Identify which cell holds the provided text, then report its (X, Y) central coordinate. 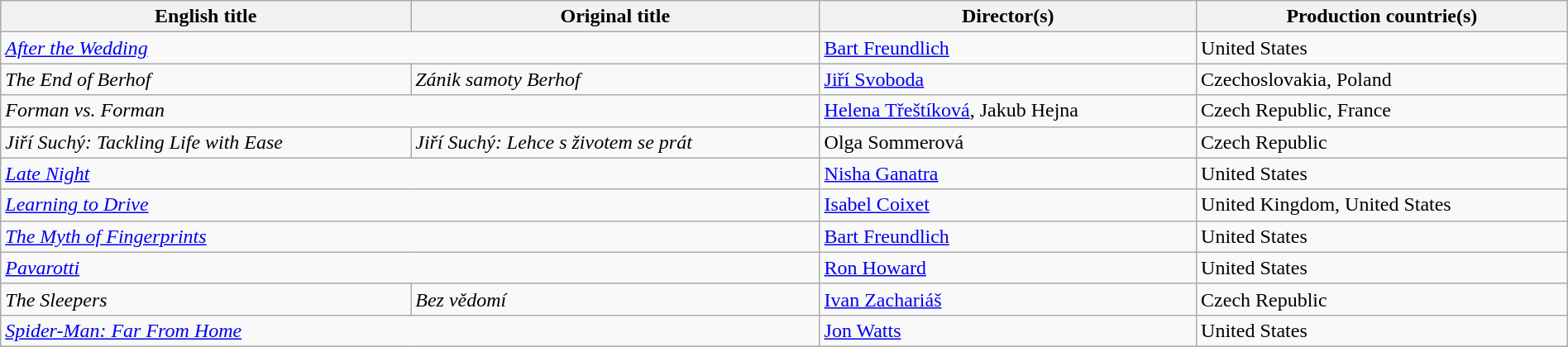
Czech Republic, France (1383, 111)
Isabel Coixet (1008, 205)
Production countrie(s) (1383, 17)
Helena Třeštíková, Jakub Hejna (1008, 111)
Jiří Suchý: Tackling Life with Ease (206, 142)
Jon Watts (1008, 330)
Nisha Ganatra (1008, 173)
Ivan Zachariáš (1008, 299)
Forman vs. Forman (410, 111)
Spider-Man: Far From Home (410, 330)
Jiří Svoboda (1008, 79)
English title (206, 17)
United Kingdom, United States (1383, 205)
The Sleepers (206, 299)
Pavarotti (410, 268)
Bez vědomí (615, 299)
The End of Berhof (206, 79)
Ron Howard (1008, 268)
Zánik samoty Berhof (615, 79)
Late Night (410, 173)
Czechoslovakia, Poland (1383, 79)
Olga Sommerová (1008, 142)
Original title (615, 17)
Director(s) (1008, 17)
The Myth of Fingerprints (410, 236)
Learning to Drive (410, 205)
After the Wedding (410, 48)
Jiří Suchý: Lehce s životem se prát (615, 142)
